Determine the (x, y) coordinate at the center of the cell enclosing the given text.  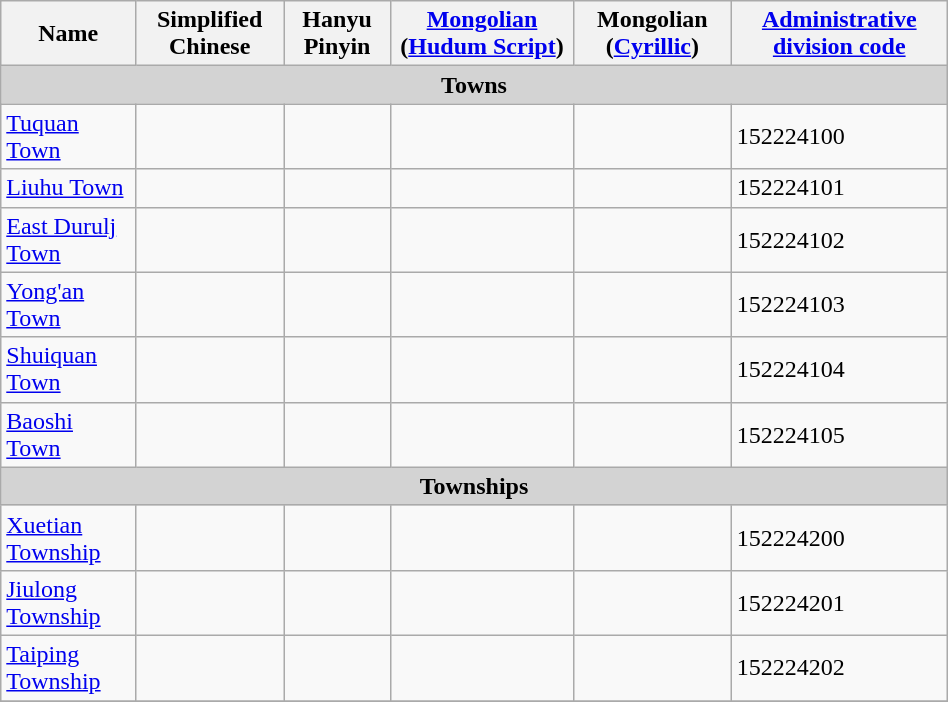
Name (68, 34)
152224104 (839, 370)
Jiulong Township (68, 602)
Liuhu Town (68, 188)
Mongolian (Hudum Script) (482, 34)
152224103 (839, 304)
Shuiquan Town (68, 370)
Townships (474, 486)
Tuquan Town (68, 136)
152224101 (839, 188)
Administrative division code (839, 34)
152224105 (839, 434)
East Durulj Town (68, 240)
152224201 (839, 602)
Baoshi Town (68, 434)
Simplified Chinese (210, 34)
Towns (474, 85)
Hanyu Pinyin (338, 34)
Taiping Township (68, 668)
152224102 (839, 240)
Xuetian Township (68, 538)
152224202 (839, 668)
Mongolian (Cyrillic) (653, 34)
Yong'an Town (68, 304)
152224100 (839, 136)
152224200 (839, 538)
